Scan for the cell matching the given text and deliver its (X, Y) coordinate at center. 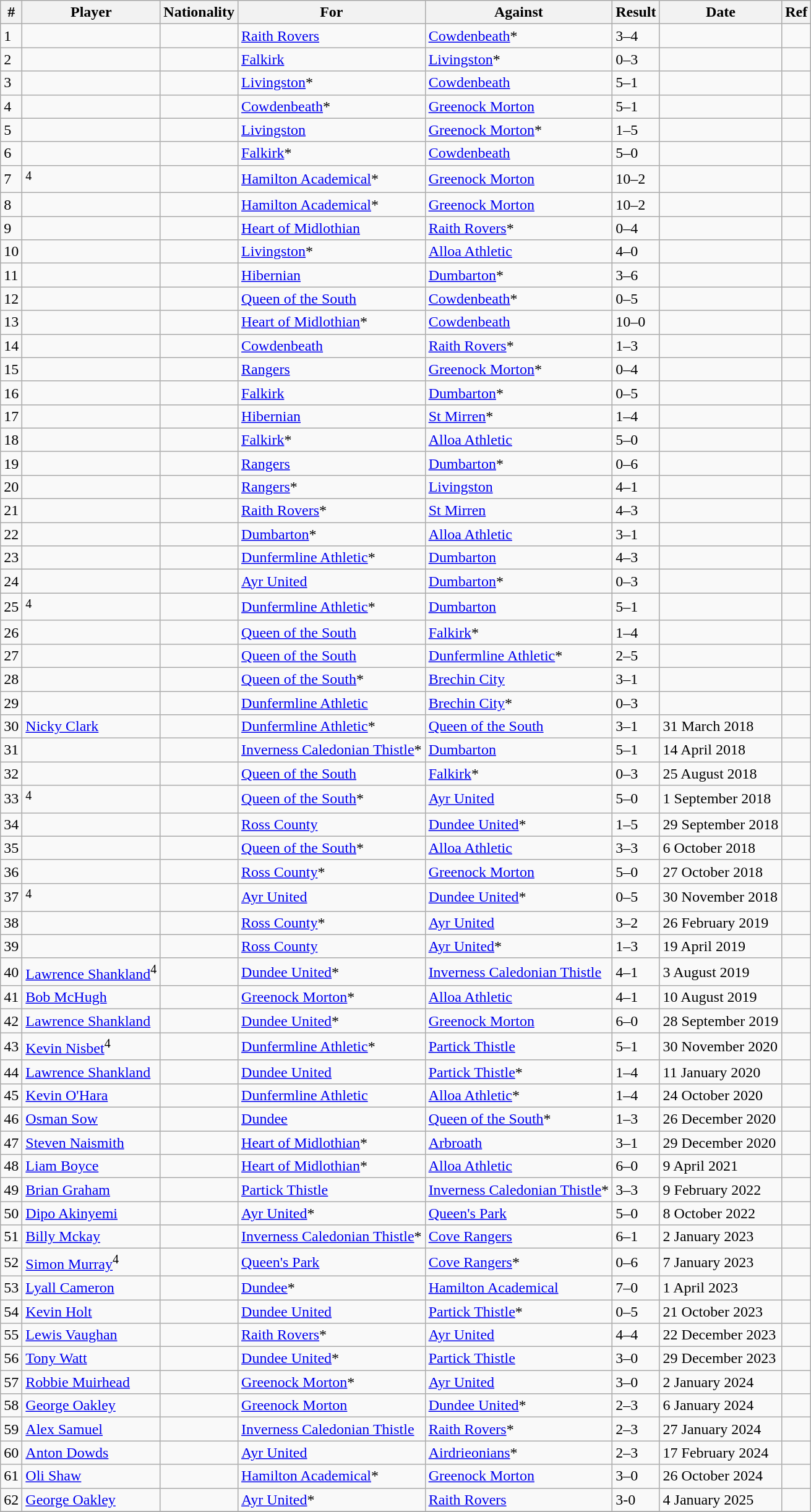
50 (11, 1213)
Ref (797, 12)
26 (11, 632)
1 (11, 36)
59 (11, 1429)
Brechin City* (518, 703)
62 (11, 1500)
Lawrence Shankland4 (92, 972)
Player (92, 12)
57 (11, 1382)
48 (11, 1166)
Oli Shaw (92, 1476)
11 (11, 275)
26 February 2019 (721, 923)
4–4 (636, 1335)
32 (11, 774)
2 (11, 59)
29 December 2023 (721, 1359)
54 (11, 1312)
Tony Watt (92, 1359)
1 September 2018 (721, 799)
Result (636, 12)
St Mirren* (518, 416)
47 (11, 1143)
Brechin City (518, 679)
34 (11, 824)
53 (11, 1288)
13 (11, 322)
26 December 2020 (721, 1119)
8 October 2022 (721, 1213)
43 (11, 1046)
14 (11, 346)
24 (11, 581)
Simon Murray4 (92, 1263)
3–6 (636, 275)
Cove Rangers (518, 1237)
4–0 (636, 252)
40 (11, 972)
15 (11, 369)
18 (11, 440)
3 August 2019 (721, 972)
4 January 2025 (721, 1500)
Kevin O'Hara (92, 1096)
10–0 (636, 322)
35 (11, 848)
51 (11, 1237)
55 (11, 1335)
5 (11, 130)
24 October 2020 (721, 1096)
2–5 (636, 656)
29 December 2020 (721, 1143)
3–4 (636, 36)
8 (11, 205)
28 (11, 679)
41 (11, 997)
Osman Sow (92, 1119)
Brian Graham (92, 1190)
44 (11, 1072)
Rangers* (332, 487)
Hamilton Academical (518, 1288)
Arbroath (518, 1143)
St Mirren (518, 511)
38 (11, 923)
3 (11, 83)
58 (11, 1406)
Dundee (332, 1119)
26 October 2024 (721, 1476)
6 October 2018 (721, 848)
Alex Samuel (92, 1429)
Billy Mckay (92, 1237)
Alloa Athletic* (518, 1096)
22 December 2023 (721, 1335)
19 (11, 463)
Date (721, 12)
Dundee* (332, 1288)
Kevin Nisbet4 (92, 1046)
11 January 2020 (721, 1072)
2 January 2023 (721, 1237)
2 January 2024 (721, 1382)
6 January 2024 (721, 1406)
42 (11, 1021)
46 (11, 1119)
52 (11, 1263)
Heart of Midlothian (332, 228)
30 November 2020 (721, 1046)
23 (11, 558)
Kevin Holt (92, 1312)
1 April 2023 (721, 1288)
61 (11, 1476)
49 (11, 1190)
28 September 2019 (721, 1021)
37 (11, 898)
22 (11, 534)
6 (11, 153)
9 February 2022 (721, 1190)
Nicky Clark (92, 727)
27 January 2024 (721, 1429)
39 (11, 946)
30 November 2018 (721, 898)
Dipo Akinyemi (92, 1213)
Bob McHugh (92, 997)
7–0 (636, 1288)
Cove Rangers* (518, 1263)
27 October 2018 (721, 871)
Liam Boyce (92, 1166)
33 (11, 799)
17 February 2024 (721, 1453)
36 (11, 871)
14 April 2018 (721, 750)
29 September 2018 (721, 824)
Anton Dowds (92, 1453)
45 (11, 1096)
Against (518, 12)
7 January 2023 (721, 1263)
9 April 2021 (721, 1166)
10 August 2019 (721, 997)
25 August 2018 (721, 774)
17 (11, 416)
19 April 2019 (721, 946)
60 (11, 1453)
6–1 (636, 1237)
Airdrieonians* (518, 1453)
3-0 (636, 1500)
Lewis Vaughan (92, 1335)
12 (11, 299)
Nationality (199, 12)
20 (11, 487)
56 (11, 1359)
7 (11, 179)
# (11, 12)
29 (11, 703)
Lyall Cameron (92, 1288)
Robbie Muirhead (92, 1382)
3–2 (636, 923)
9 (11, 228)
21 October 2023 (721, 1312)
16 (11, 393)
27 (11, 656)
21 (11, 511)
25 (11, 607)
30 (11, 727)
31 (11, 750)
31 March 2018 (721, 727)
For (332, 12)
10 (11, 252)
Steven Naismith (92, 1143)
